Pinpoint the cell where the given text exists, returning its [x, y] midpoint coordinate. 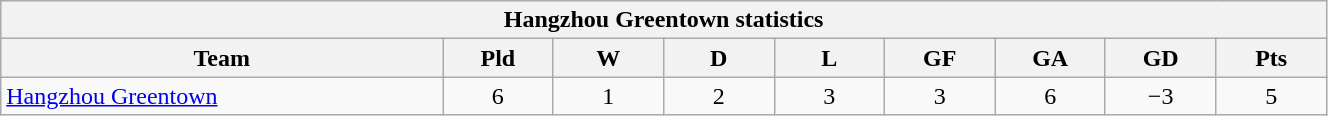
GD [1160, 58]
Team [222, 58]
2 [719, 96]
Hangzhou Greentown statistics [664, 20]
L [829, 58]
D [719, 58]
1 [608, 96]
GF [939, 58]
Pld [498, 58]
Pts [1272, 58]
Hangzhou Greentown [222, 96]
GA [1050, 58]
W [608, 58]
−3 [1160, 96]
5 [1272, 96]
